Determine the [X, Y] coordinate at the center of the cell enclosing the given text.  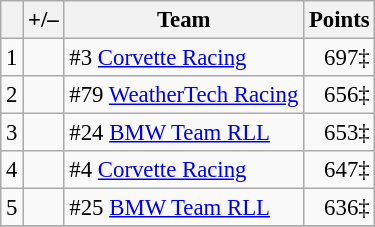
647‡ [340, 170]
#24 BMW Team RLL [184, 133]
1 [12, 58]
656‡ [340, 95]
3 [12, 133]
#25 BMW Team RLL [184, 208]
Team [184, 20]
636‡ [340, 208]
2 [12, 95]
4 [12, 170]
653‡ [340, 133]
+/– [44, 20]
#79 WeatherTech Racing [184, 95]
#3 Corvette Racing [184, 58]
Points [340, 20]
5 [12, 208]
#4 Corvette Racing [184, 170]
697‡ [340, 58]
